Search for the cell housing the specified text and yield its [X, Y] center coordinate. 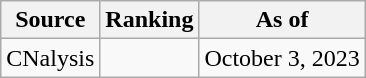
Ranking [150, 20]
CNalysis [50, 58]
Source [50, 20]
October 3, 2023 [282, 58]
As of [282, 20]
